Capture the cell that displays the provided text and extract its (x, y) central coordinate. 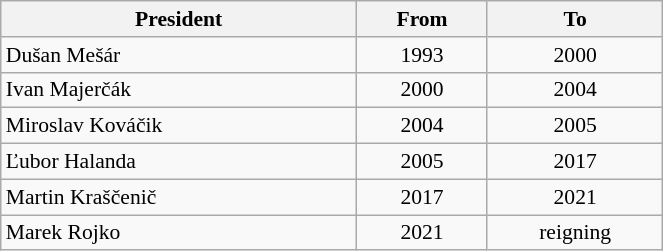
President (179, 19)
Miroslav Kováčik (179, 126)
Marek Rojko (179, 233)
To (574, 19)
Martin Kraščenič (179, 197)
Ľubor Halanda (179, 162)
Dušan Mešár (179, 55)
From (422, 19)
Ivan Majerčák (179, 90)
1993 (422, 55)
reigning (574, 233)
